Capture the cell that displays the provided text and extract its (x, y) central coordinate. 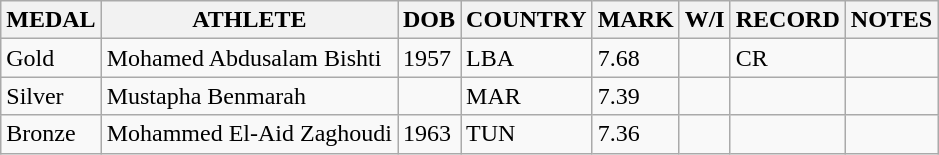
Mohamed Abdusalam Bishti (249, 58)
MAR (527, 96)
LBA (527, 58)
Mohammed El-Aid Zaghoudi (249, 134)
7.39 (636, 96)
NOTES (891, 20)
7.68 (636, 58)
Bronze (51, 134)
MEDAL (51, 20)
Mustapha Benmarah (249, 96)
MARK (636, 20)
W/I (704, 20)
7.36 (636, 134)
RECORD (788, 20)
ATHLETE (249, 20)
Silver (51, 96)
DOB (430, 20)
TUN (527, 134)
1963 (430, 134)
CR (788, 58)
Gold (51, 58)
1957 (430, 58)
COUNTRY (527, 20)
